Scan for the cell matching the given text and deliver its (x, y) coordinate at center. 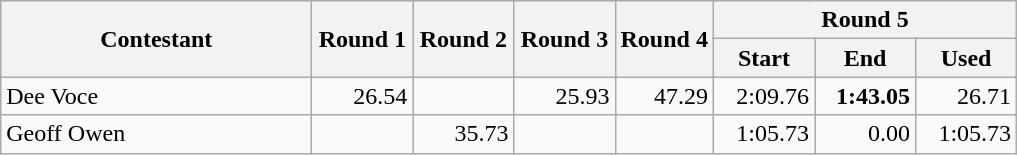
2:09.76 (764, 96)
Used (966, 58)
Contestant (156, 39)
Start (764, 58)
Round 4 (664, 39)
35.73 (464, 134)
Round 3 (564, 39)
End (864, 58)
Dee Voce (156, 96)
1:43.05 (864, 96)
25.93 (564, 96)
26.71 (966, 96)
26.54 (362, 96)
0.00 (864, 134)
Round 5 (864, 20)
Round 2 (464, 39)
Geoff Owen (156, 134)
47.29 (664, 96)
Round 1 (362, 39)
